Return the [X, Y] coordinate for the center point of the cell that contains the specified text.  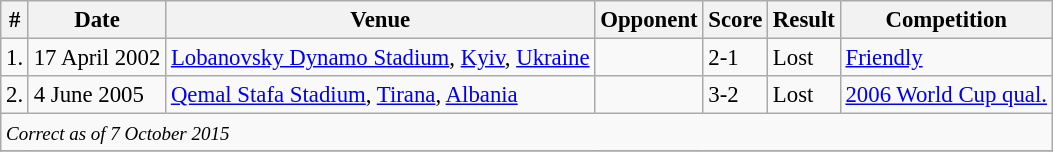
Competition [946, 20]
Score [736, 20]
Venue [380, 20]
1. [15, 58]
Opponent [649, 20]
Friendly [946, 58]
4 June 2005 [96, 95]
2-1 [736, 58]
Date [96, 20]
2006 World Cup qual. [946, 95]
2. [15, 95]
# [15, 20]
Lobanovsky Dynamo Stadium, Kyiv, Ukraine [380, 58]
Result [804, 20]
Qemal Stafa Stadium, Tirana, Albania [380, 95]
17 April 2002 [96, 58]
Correct as of 7 October 2015 [527, 133]
3-2 [736, 95]
